For the text-containing cell, return its midpoint in (X, Y) coordinate format. 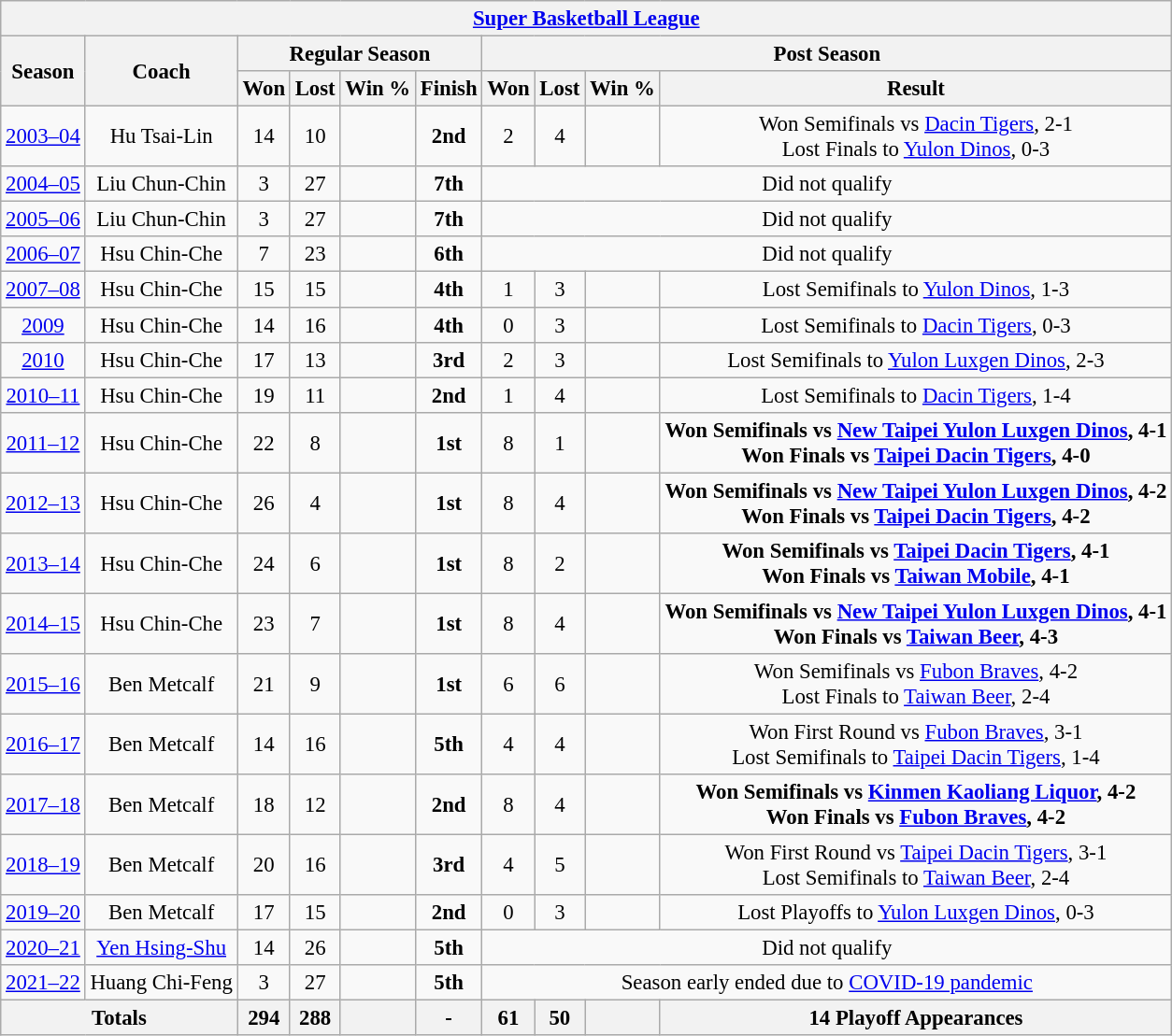
2015–16 (43, 684)
Result (916, 89)
6th (449, 255)
2010 (43, 360)
2009 (43, 325)
9 (315, 684)
2020–21 (43, 948)
2021–22 (43, 983)
Lost Semifinals to Yulon Luxgen Dinos, 2-3 (916, 360)
- (449, 1018)
Super Basketball League (587, 19)
Won Semifinals vs Kinmen Kaoliang Liquor, 4-2Won Finals vs Fubon Braves, 4-2 (916, 805)
Huang Chi-Feng (161, 983)
294 (264, 1018)
288 (315, 1018)
2013–14 (43, 564)
24 (264, 564)
21 (264, 684)
2003–04 (43, 136)
Won Semifinals vs New Taipei Yulon Luxgen Dinos, 4-2Won Finals vs Taipei Dacin Tigers, 4-2 (916, 503)
Lost Semifinals to Yulon Dinos, 1-3 (916, 290)
Hu Tsai-Lin (161, 136)
Won Semifinals vs New Taipei Yulon Luxgen Dinos, 4-1Won Finals vs Taiwan Beer, 4-3 (916, 624)
11 (315, 395)
2007–08 (43, 290)
Lost Playoffs to Yulon Luxgen Dinos, 0-3 (916, 913)
2012–13 (43, 503)
2014–15 (43, 624)
Won First Round vs Fubon Braves, 3-1Lost Semifinals to Taipei Dacin Tigers, 1-4 (916, 744)
50 (560, 1018)
2017–18 (43, 805)
22 (264, 443)
Won Semifinals vs Taipei Dacin Tigers, 4-1Won Finals vs Taiwan Mobile, 4-1 (916, 564)
2011–12 (43, 443)
5 (560, 865)
14 Playoff Appearances (916, 1018)
2005–06 (43, 220)
10 (315, 136)
Season (43, 71)
61 (508, 1018)
2004–05 (43, 184)
Won Semifinals vs Dacin Tigers, 2-1Lost Finals to Yulon Dinos, 0-3 (916, 136)
18 (264, 805)
2006–07 (43, 255)
13 (315, 360)
Won Semifinals vs New Taipei Yulon Luxgen Dinos, 4-1Won Finals vs Taipei Dacin Tigers, 4-0 (916, 443)
2016–17 (43, 744)
Yen Hsing-Shu (161, 948)
2019–20 (43, 913)
12 (315, 805)
Regular Season (360, 54)
Season early ended due to COVID-19 pandemic (827, 983)
20 (264, 865)
19 (264, 395)
Won First Round vs Taipei Dacin Tigers, 3-1Lost Semifinals to Taiwan Beer, 2-4 (916, 865)
Lost Semifinals to Dacin Tigers, 1-4 (916, 395)
Finish (449, 89)
Post Season (827, 54)
2018–19 (43, 865)
2010–11 (43, 395)
Totals (120, 1018)
Won Semifinals vs Fubon Braves, 4-2Lost Finals to Taiwan Beer, 2-4 (916, 684)
Coach (161, 71)
Lost Semifinals to Dacin Tigers, 0-3 (916, 325)
